Pinpoint the cell where the given text exists, returning its [x, y] midpoint coordinate. 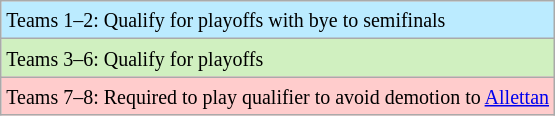
Teams 3–6: Qualify for playoffs [278, 58]
Teams 7–8: Required to play qualifier to avoid demotion to Allettan [278, 96]
Teams 1–2: Qualify for playoffs with bye to semifinals [278, 20]
